Return (x, y) of the center of cell containing provided text 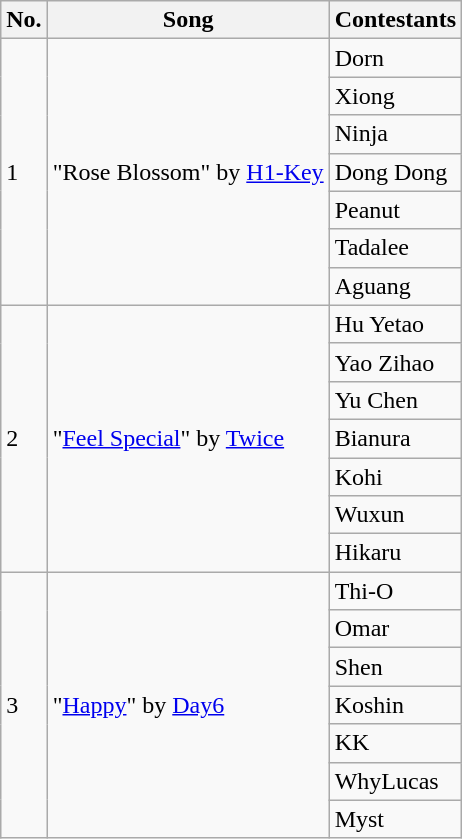
"Feel Special" by Twice (188, 438)
Song (188, 20)
Tadalee (395, 248)
Contestants (395, 20)
Peanut (395, 210)
Yao Zihao (395, 362)
WhyLucas (395, 781)
Shen (395, 667)
Xiong (395, 96)
Ninja (395, 134)
No. (24, 20)
2 (24, 438)
Dong Dong (395, 172)
Hu Yetao (395, 324)
Koshin (395, 705)
3 (24, 705)
Myst (395, 819)
KK (395, 743)
1 (24, 172)
Yu Chen (395, 400)
"Rose Blossom" by H1-Key (188, 172)
Dorn (395, 58)
"Happy" by Day6 (188, 705)
Hikaru (395, 553)
Kohi (395, 477)
Thi-O (395, 591)
Wuxun (395, 515)
Aguang (395, 286)
Omar (395, 629)
Bianura (395, 438)
